Return the [X, Y] coordinate for the center point of the cell that contains the specified text.  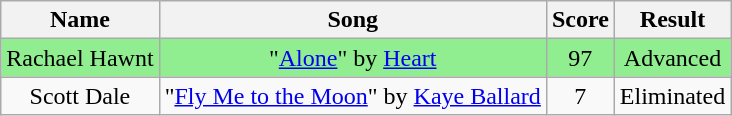
"Fly Me to the Moon" by Kaye Ballard [352, 96]
Song [352, 20]
Name [80, 20]
7 [580, 96]
97 [580, 58]
"Alone" by Heart [352, 58]
Rachael Hawnt [80, 58]
Advanced [672, 58]
Eliminated [672, 96]
Result [672, 20]
Score [580, 20]
Scott Dale [80, 96]
